Identify which cell holds the provided text, then report its (x, y) central coordinate. 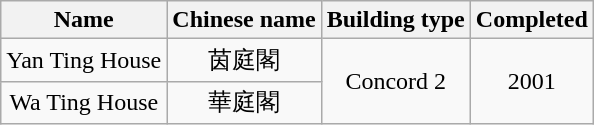
華庭閣 (244, 102)
Completed (532, 20)
Chinese name (244, 20)
Wa Ting House (84, 102)
Concord 2 (396, 82)
茵庭閣 (244, 60)
Name (84, 20)
Building type (396, 20)
2001 (532, 82)
Yan Ting House (84, 60)
